Provide the (X, Y) coordinate of the cell's center where the given text is located.  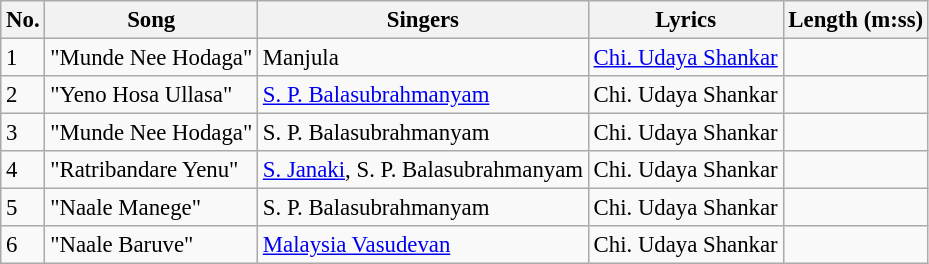
"Naale Manege" (152, 208)
1 (23, 58)
Malaysia Vasudevan (424, 245)
"Naale Baruve" (152, 245)
4 (23, 170)
Length (m:ss) (856, 20)
3 (23, 133)
Lyrics (686, 20)
"Ratribandare Yenu" (152, 170)
6 (23, 245)
Manjula (424, 58)
"Yeno Hosa Ullasa" (152, 95)
5 (23, 208)
2 (23, 95)
Singers (424, 20)
S. Janaki, S. P. Balasubrahmanyam (424, 170)
Song (152, 20)
No. (23, 20)
